Scan for the cell matching the given text and deliver its (x, y) coordinate at center. 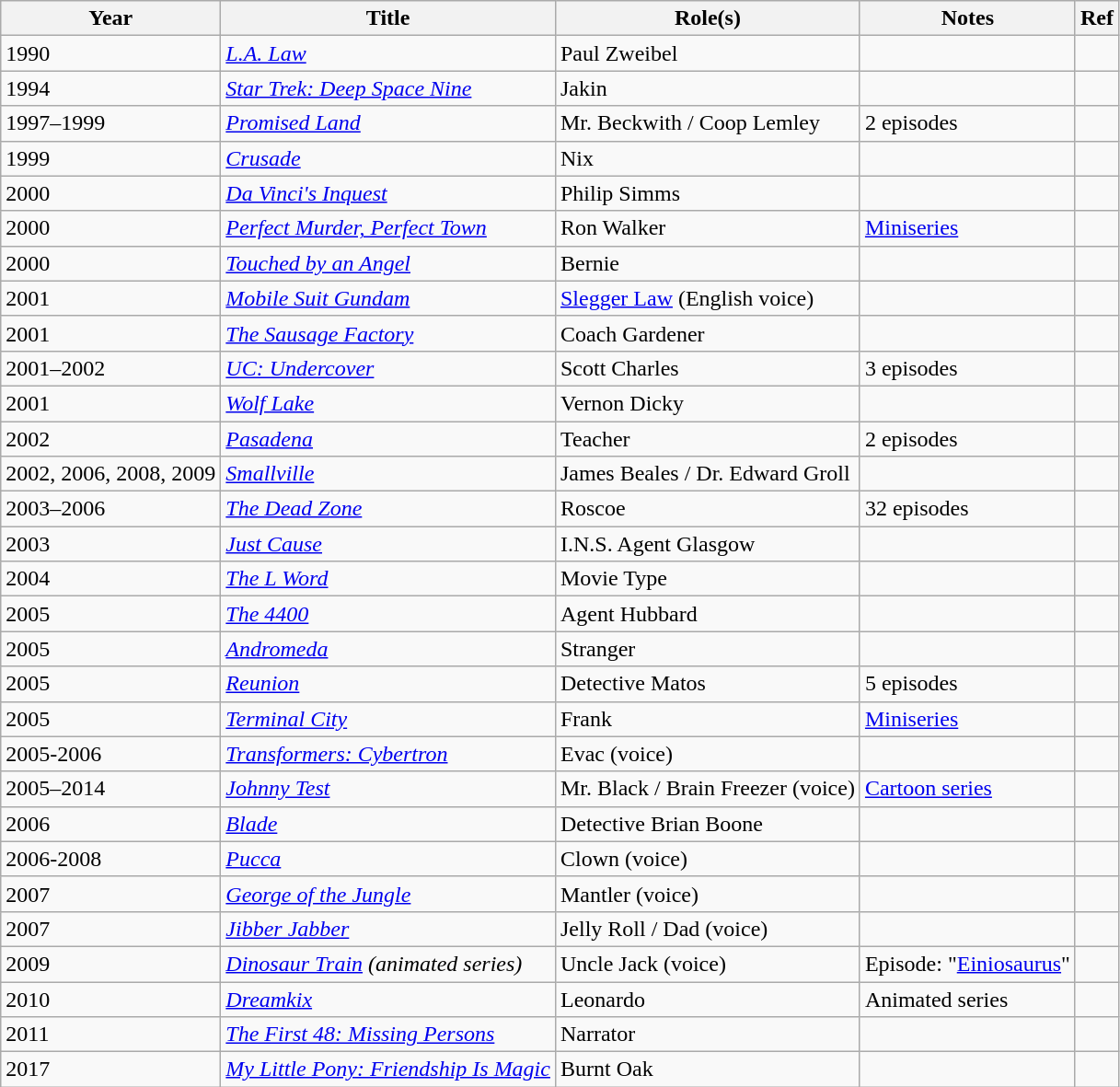
Scott Charles (707, 368)
Dinosaur Train (animated series) (388, 964)
2003–2006 (110, 509)
Jibber Jabber (388, 929)
James Beales / Dr. Edward Groll (707, 474)
Narrator (707, 1035)
Title (388, 18)
Burnt Oak (707, 1070)
Cartoon series (967, 789)
Nix (707, 158)
2017 (110, 1070)
2004 (110, 579)
Just Cause (388, 544)
Da Vinci's Inquest (388, 193)
Animated series (967, 999)
32 episodes (967, 509)
Teacher (707, 439)
Leonardo (707, 999)
Detective Matos (707, 684)
Uncle Jack (voice) (707, 964)
Mr. Black / Brain Freezer (voice) (707, 789)
The L Word (388, 579)
2005-2006 (110, 754)
2010 (110, 999)
Crusade (388, 158)
2001–2002 (110, 368)
Pasadena (388, 439)
Terminal City (388, 719)
2002 (110, 439)
1994 (110, 88)
Promised Land (388, 123)
1999 (110, 158)
2006 (110, 824)
L.A. Law (388, 53)
Star Trek: Deep Space Nine (388, 88)
Frank (707, 719)
2002, 2006, 2008, 2009 (110, 474)
2003 (110, 544)
Episode: "Einiosaurus" (967, 964)
My Little Pony: Friendship Is Magic (388, 1070)
Ref (1097, 18)
Dreamkix (388, 999)
The 4400 (388, 614)
Blade (388, 824)
Stranger (707, 649)
Touched by an Angel (388, 263)
Wolf Lake (388, 403)
Notes (967, 18)
I.N.S. Agent Glasgow (707, 544)
Movie Type (707, 579)
Jakin (707, 88)
Evac (voice) (707, 754)
2006-2008 (110, 859)
Role(s) (707, 18)
Detective Brian Boone (707, 824)
Paul Zweibel (707, 53)
Bernie (707, 263)
The Dead Zone (388, 509)
Coach Gardener (707, 333)
Andromeda (388, 649)
Ron Walker (707, 228)
3 episodes (967, 368)
Year (110, 18)
UC: Undercover (388, 368)
Johnny Test (388, 789)
George of the Jungle (388, 894)
Roscoe (707, 509)
Philip Simms (707, 193)
1997–1999 (110, 123)
Mr. Beckwith / Coop Lemley (707, 123)
Transformers: Cybertron (388, 754)
Agent Hubbard (707, 614)
Reunion (388, 684)
The First 48: Missing Persons (388, 1035)
Jelly Roll / Dad (voice) (707, 929)
Mobile Suit Gundam (388, 298)
Mantler (voice) (707, 894)
Slegger Law (English voice) (707, 298)
2005–2014 (110, 789)
Smallville (388, 474)
1990 (110, 53)
The Sausage Factory (388, 333)
2009 (110, 964)
2011 (110, 1035)
Clown (voice) (707, 859)
Vernon Dicky (707, 403)
Pucca (388, 859)
Perfect Murder, Perfect Town (388, 228)
5 episodes (967, 684)
